From the cell containing the given text, extract its center point as (X, Y) coordinate. 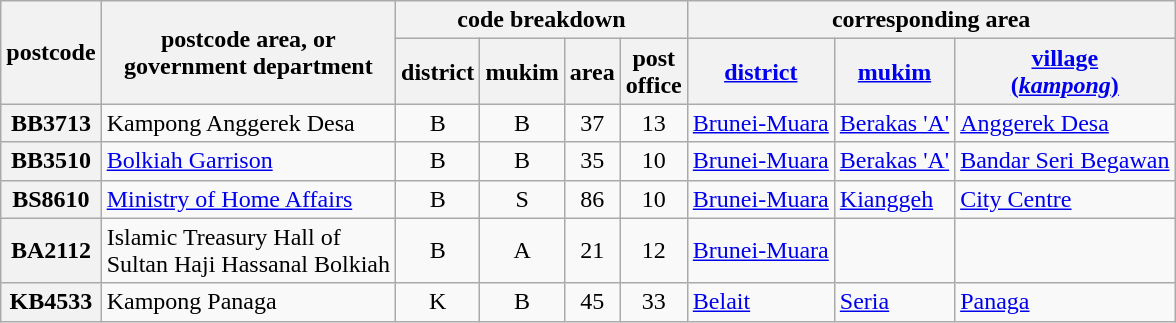
Islamic Treasury Hall ofSultan Haji Hassanal Bolkiah (248, 250)
BS8610 (51, 199)
35 (592, 161)
area (592, 72)
KB4533 (51, 302)
village(kampong) (1065, 72)
corresponding area (931, 20)
21 (592, 250)
BA2112 (51, 250)
13 (654, 123)
Kampong Panaga (248, 302)
Ministry of Home Affairs (248, 199)
K (438, 302)
postcode (51, 52)
S (522, 199)
postcode area, orgovernment department (248, 52)
code breakdown (542, 20)
Belait (760, 302)
City Centre (1065, 199)
Kianggeh (894, 199)
45 (592, 302)
Seria (894, 302)
BB3510 (51, 161)
33 (654, 302)
postoffice (654, 72)
A (522, 250)
Bolkiah Garrison (248, 161)
12 (654, 250)
86 (592, 199)
Bandar Seri Begawan (1065, 161)
Kampong Anggerek Desa (248, 123)
BB3713 (51, 123)
37 (592, 123)
Panaga (1065, 302)
Anggerek Desa (1065, 123)
